For the text-containing cell, return its midpoint in [x, y] coordinate format. 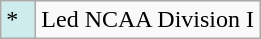
Led NCAA Division I [148, 20]
* [18, 20]
